Provide the (x, y) coordinate of the cell's center where the given text is located.  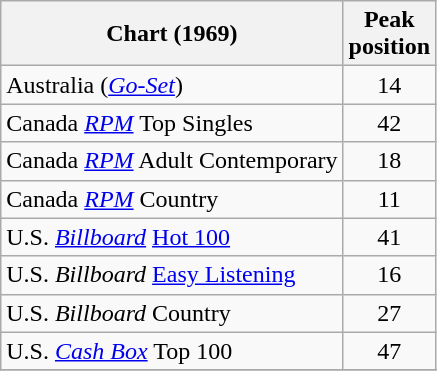
U.S. Billboard Hot 100 (172, 237)
U.S. Cash Box Top 100 (172, 351)
42 (389, 123)
Canada RPM Country (172, 199)
47 (389, 351)
Australia (Go-Set) (172, 85)
Peakposition (389, 34)
14 (389, 85)
Canada RPM Top Singles (172, 123)
41 (389, 237)
27 (389, 313)
11 (389, 199)
18 (389, 161)
16 (389, 275)
Chart (1969) (172, 34)
Canada RPM Adult Contemporary (172, 161)
U.S. Billboard Easy Listening (172, 275)
U.S. Billboard Country (172, 313)
